Scan for the cell matching the given text and deliver its [x, y] coordinate at center. 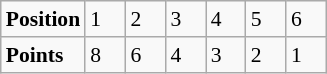
5 [266, 19]
Position [43, 19]
8 [105, 55]
Points [43, 55]
